Search for the cell housing the specified text and yield its [X, Y] center coordinate. 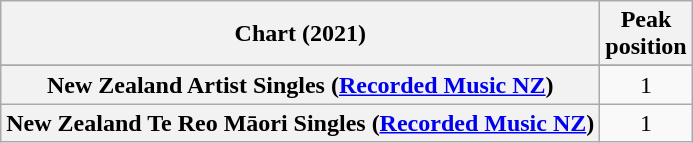
Chart (2021) [300, 34]
New Zealand Artist Singles (Recorded Music NZ) [300, 85]
New Zealand Te Reo Māori Singles (Recorded Music NZ) [300, 123]
Peakposition [646, 34]
